Return [x, y] of the center of cell containing provided text 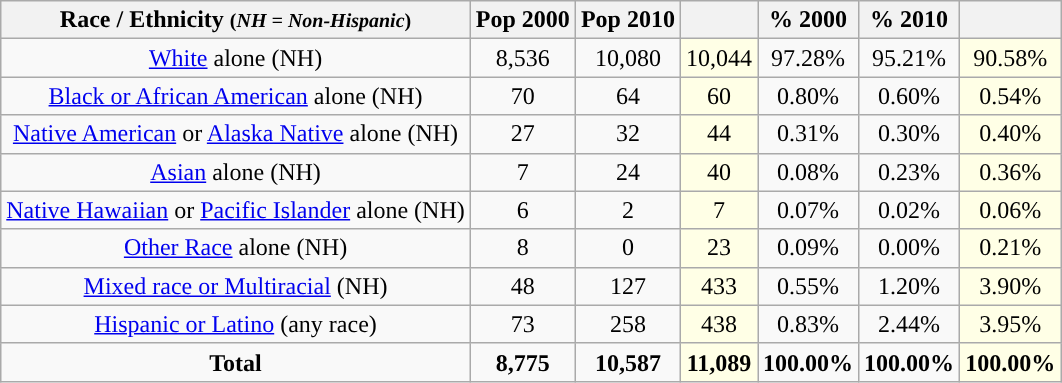
0.09% [808, 248]
0 [628, 248]
Pop 2000 [522, 20]
0.08% [808, 172]
Total [236, 362]
8,536 [522, 58]
Asian alone (NH) [236, 172]
0.02% [910, 210]
0.40% [1010, 134]
40 [718, 172]
0.06% [1010, 210]
0.30% [910, 134]
0.21% [1010, 248]
73 [522, 324]
23 [718, 248]
% 2000 [808, 20]
90.58% [1010, 58]
60 [718, 96]
Pop 2010 [628, 20]
8,775 [522, 362]
0.23% [910, 172]
48 [522, 286]
0.60% [910, 96]
2.44% [910, 324]
438 [718, 324]
Black or African American alone (NH) [236, 96]
64 [628, 96]
Race / Ethnicity (NH = Non-Hispanic) [236, 20]
Native American or Alaska Native alone (NH) [236, 134]
2 [628, 210]
10,044 [718, 58]
0.07% [808, 210]
0.54% [1010, 96]
Native Hawaiian or Pacific Islander alone (NH) [236, 210]
1.20% [910, 286]
Hispanic or Latino (any race) [236, 324]
0.31% [808, 134]
0.55% [808, 286]
6 [522, 210]
70 [522, 96]
0.83% [808, 324]
% 2010 [910, 20]
White alone (NH) [236, 58]
11,089 [718, 362]
95.21% [910, 58]
24 [628, 172]
97.28% [808, 58]
32 [628, 134]
44 [718, 134]
0.00% [910, 248]
127 [628, 286]
0.80% [808, 96]
433 [718, 286]
3.95% [1010, 324]
8 [522, 248]
10,080 [628, 58]
27 [522, 134]
10,587 [628, 362]
Mixed race or Multiracial (NH) [236, 286]
3.90% [1010, 286]
Other Race alone (NH) [236, 248]
0.36% [1010, 172]
258 [628, 324]
